Locate the cell with the specified text and output its (X, Y) center coordinate. 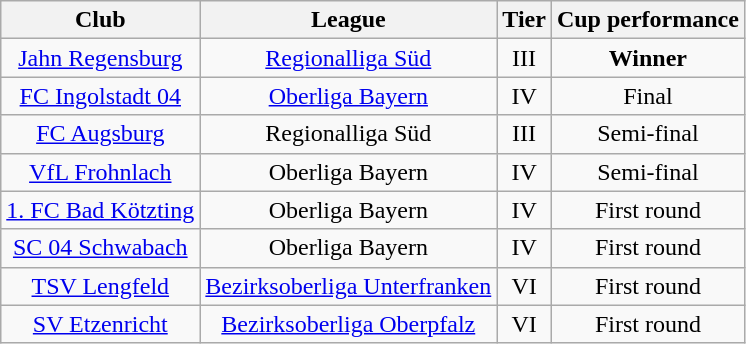
FC Augsburg (100, 134)
Bezirksoberliga Oberpfalz (348, 324)
League (348, 20)
Jahn Regensburg (100, 58)
FC Ingolstadt 04 (100, 96)
Bezirksoberliga Unterfranken (348, 286)
SC 04 Schwabach (100, 248)
SV Etzenricht (100, 324)
Club (100, 20)
Final (648, 96)
1. FC Bad Kötzting (100, 210)
Tier (524, 20)
TSV Lengfeld (100, 286)
VfL Frohnlach (100, 172)
Winner (648, 58)
Cup performance (648, 20)
